Provide the (X, Y) coordinate of the cell's center where the given text is located.  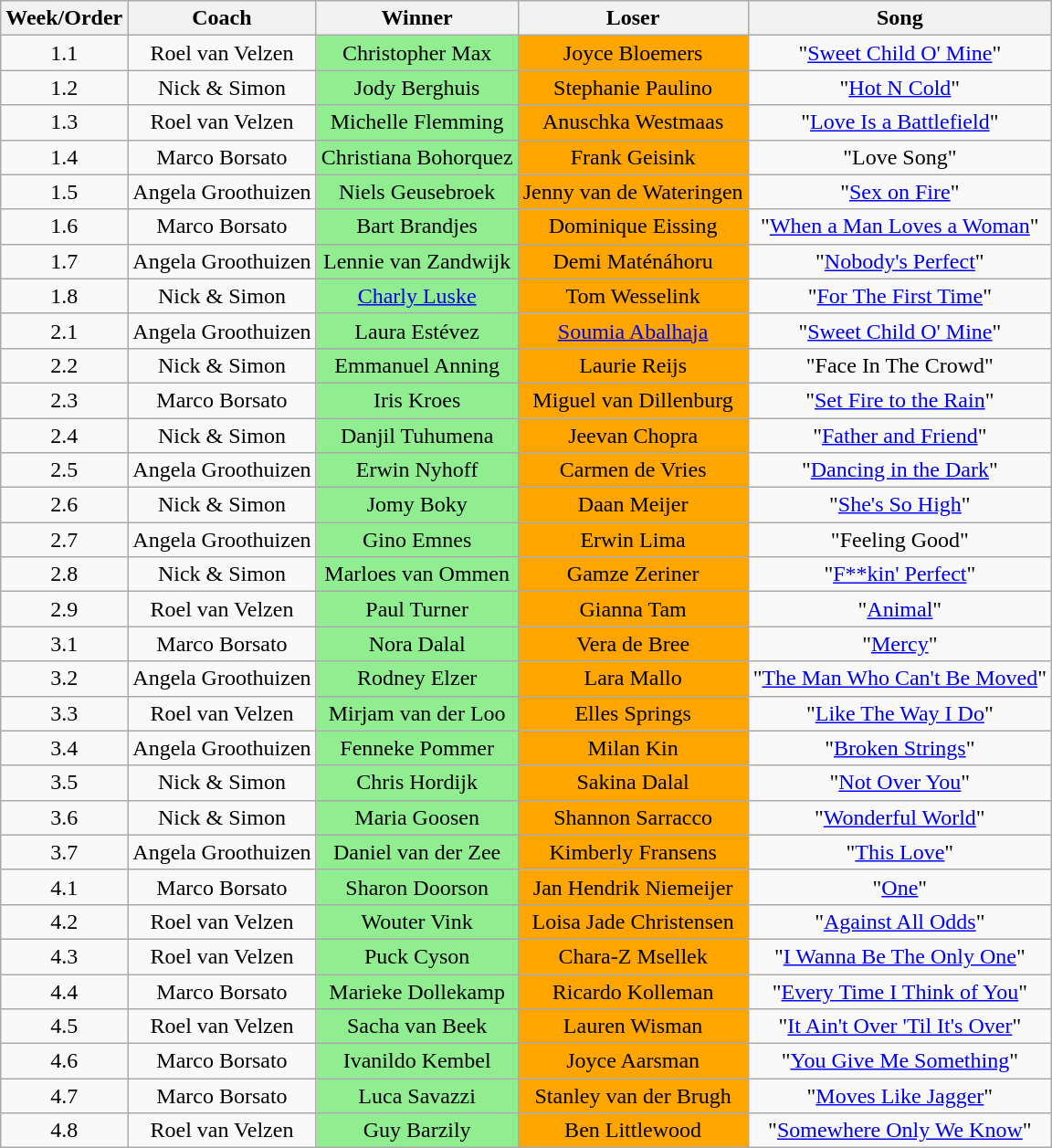
1.8 (64, 296)
2.2 (64, 365)
Mirjam van der Loo (416, 713)
Paul Turner (416, 609)
"F**kin' Perfect" (899, 574)
Maria Goosen (416, 817)
Chara-Z Msellek (633, 956)
Daniel van der Zee (416, 852)
Song (899, 18)
4.7 (64, 1096)
Week/Order (64, 18)
4.5 (64, 1027)
1.2 (64, 88)
Christiana Bohorquez (416, 157)
Guy Barzily (416, 1131)
Erwin Lima (633, 540)
Daan Meijer (633, 505)
3.1 (64, 644)
Loser (633, 18)
Jenny van de Wateringen (633, 192)
Sakina Dalal (633, 783)
Rodney Elzer (416, 679)
"Father and Friend" (899, 436)
Nora Dalal (416, 644)
2.3 (64, 400)
Carmen de Vries (633, 470)
"Animal" (899, 609)
Soumia Abalhaja (633, 331)
4.8 (64, 1131)
Kimberly Fransens (633, 852)
Iris Kroes (416, 400)
"Love Is a Battlefield" (899, 122)
Sharon Doorson (416, 887)
"Mercy" (899, 644)
Winner (416, 18)
Michelle Flemming (416, 122)
"This Love" (899, 852)
Anuschka Westmaas (633, 122)
4.3 (64, 956)
Jeevan Chopra (633, 436)
"Feeling Good" (899, 540)
Niels Geusebroek (416, 192)
Joyce Bloemers (633, 53)
"Against All Odds" (899, 922)
3.3 (64, 713)
1.3 (64, 122)
4.1 (64, 887)
Fenneke Pommer (416, 748)
3.2 (64, 679)
"One" (899, 887)
4.6 (64, 1061)
Jody Berghuis (416, 88)
Chris Hordijk (416, 783)
Miguel van Dillenburg (633, 400)
Charly Luske (416, 296)
1.6 (64, 226)
4.2 (64, 922)
Sacha van Beek (416, 1027)
Gamze Zeriner (633, 574)
Ben Littlewood (633, 1131)
Demi Maténáhoru (633, 261)
Christopher Max (416, 53)
Stephanie Paulino (633, 88)
Marloes van Ommen (416, 574)
Danjil Tuhumena (416, 436)
"Not Over You" (899, 783)
Bart Brandjes (416, 226)
Puck Cyson (416, 956)
"When a Man Loves a Woman" (899, 226)
"Broken Strings" (899, 748)
2.1 (64, 331)
Wouter Vink (416, 922)
Tom Wesselink (633, 296)
"Hot N Cold" (899, 88)
"Moves Like Jagger" (899, 1096)
"It Ain't Over 'Til It's Over" (899, 1027)
"Nobody's Perfect" (899, 261)
Lauren Wisman (633, 1027)
1.1 (64, 53)
Emmanuel Anning (416, 365)
1.4 (64, 157)
Jomy Boky (416, 505)
Ivanildo Kembel (416, 1061)
Ricardo Kolleman (633, 991)
Lennie van Zandwijk (416, 261)
Vera de Bree (633, 644)
3.7 (64, 852)
2.4 (64, 436)
Milan Kin (633, 748)
Elles Springs (633, 713)
"Face In The Crowd" (899, 365)
2.7 (64, 540)
2.9 (64, 609)
Joyce Aarsman (633, 1061)
Erwin Nyhoff (416, 470)
"Sex on Fire" (899, 192)
Lara Mallo (633, 679)
"Somewhere Only We Know" (899, 1131)
"For The First Time" (899, 296)
Jan Hendrik Niemeijer (633, 887)
"Like The Way I Do" (899, 713)
"Set Fire to the Rain" (899, 400)
Shannon Sarracco (633, 817)
"The Man Who Can't Be Moved" (899, 679)
Loisa Jade Christensen (633, 922)
"Wonderful World" (899, 817)
Gino Emnes (416, 540)
Frank Geisink (633, 157)
Dominique Eissing (633, 226)
3.4 (64, 748)
"Dancing in the Dark" (899, 470)
3.6 (64, 817)
4.4 (64, 991)
Gianna Tam (633, 609)
3.5 (64, 783)
"She's So High" (899, 505)
"Every Time I Think of You" (899, 991)
2.8 (64, 574)
2.5 (64, 470)
Coach (222, 18)
1.5 (64, 192)
"You Give Me Something" (899, 1061)
"I Wanna Be The Only One" (899, 956)
Marieke Dollekamp (416, 991)
1.7 (64, 261)
Stanley van der Brugh (633, 1096)
"Love Song" (899, 157)
Luca Savazzi (416, 1096)
Laurie Reijs (633, 365)
2.6 (64, 505)
Laura Estévez (416, 331)
